From the cell containing the given text, extract its center point as (x, y) coordinate. 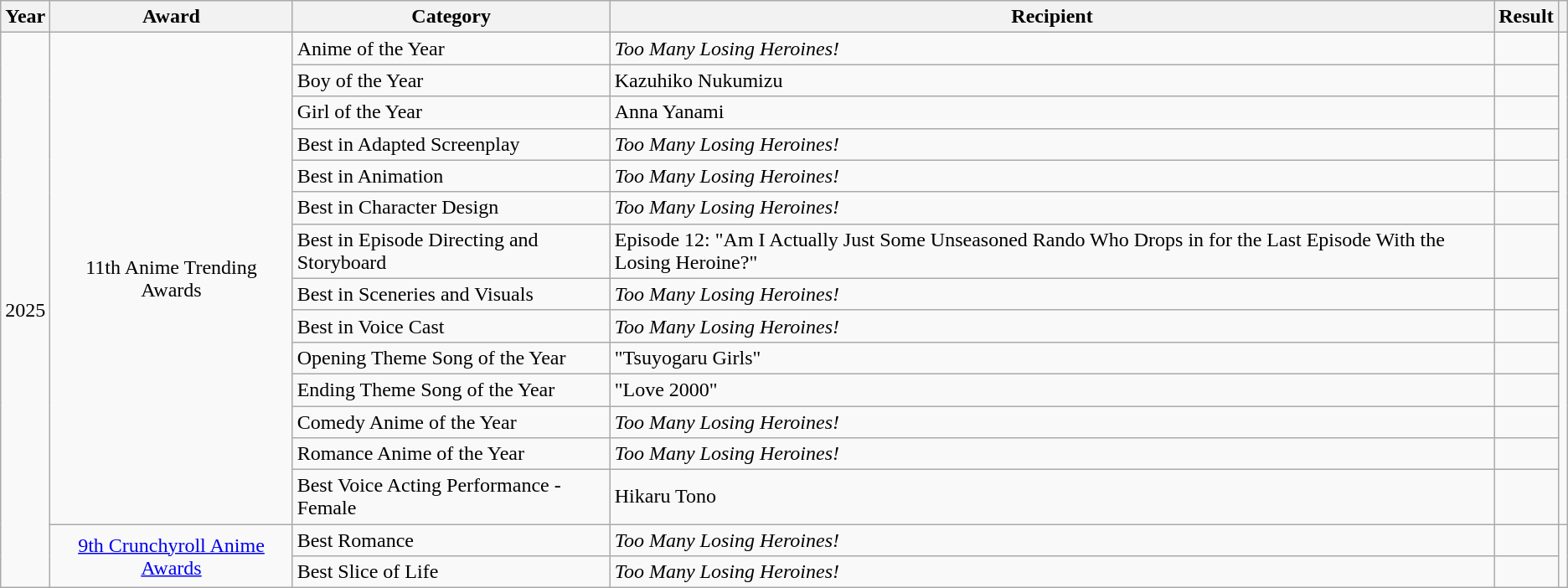
Opening Theme Song of the Year (451, 358)
Girl of the Year (451, 112)
9th Crunchyroll Anime Awards (171, 556)
Ending Theme Song of the Year (451, 389)
Best Slice of Life (451, 572)
Category (451, 17)
Award (171, 17)
Romance Anime of the Year (451, 454)
Result (1526, 17)
11th Anime Trending Awards (171, 278)
Best in Voice Cast (451, 326)
Best Romance (451, 540)
Anna Yanami (1052, 112)
Comedy Anime of the Year (451, 421)
Episode 12: "Am I Actually Just Some Unseasoned Rando Who Drops in for the Last Episode With the Losing Heroine?" (1052, 251)
Boy of the Year (451, 80)
Kazuhiko Nukumizu (1052, 80)
"Tsuyogaru Girls" (1052, 358)
Best in Episode Directing and Storyboard (451, 251)
Best Voice Acting Performance - Female (451, 498)
Recipient (1052, 17)
Best in Animation (451, 176)
Year (25, 17)
Best in Sceneries and Visuals (451, 294)
Hikaru Tono (1052, 498)
2025 (25, 310)
"Love 2000" (1052, 389)
Best in Character Design (451, 208)
Anime of the Year (451, 49)
Best in Adapted Screenplay (451, 144)
